Locate the cell with the specified text and output its [x, y] center coordinate. 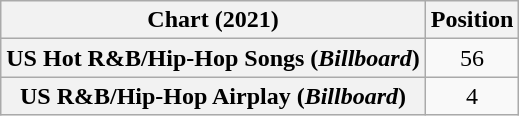
Chart (2021) [213, 20]
US R&B/Hip-Hop Airplay (Billboard) [213, 96]
US Hot R&B/Hip-Hop Songs (Billboard) [213, 58]
Position [472, 20]
4 [472, 96]
56 [472, 58]
